Detect which cell encompasses the target text, then output its [x, y] center coordinate. 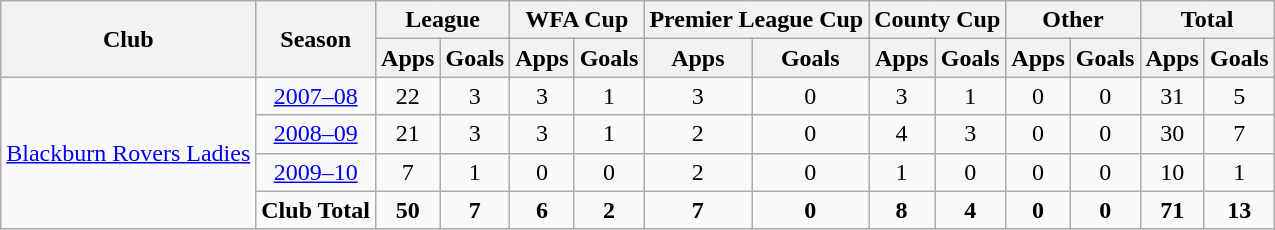
Season [316, 39]
13 [1239, 210]
Other [1073, 20]
Blackburn Rovers Ladies [128, 153]
22 [408, 96]
8 [902, 210]
10 [1172, 172]
71 [1172, 210]
Club Total [316, 210]
Total [1207, 20]
WFA Cup [577, 20]
6 [542, 210]
30 [1172, 134]
2009–10 [316, 172]
2008–09 [316, 134]
Club [128, 39]
5 [1239, 96]
2007–08 [316, 96]
21 [408, 134]
County Cup [938, 20]
31 [1172, 96]
Premier League Cup [756, 20]
League [443, 20]
50 [408, 210]
